Search for the cell housing the specified text and yield its [x, y] center coordinate. 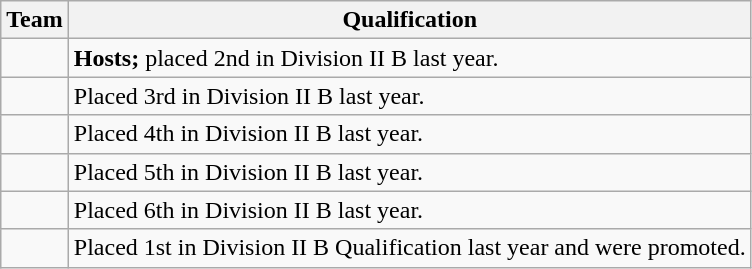
Team [35, 20]
Placed 6th in Division II B last year. [410, 210]
Placed 3rd in Division II B last year. [410, 96]
Placed 4th in Division II B last year. [410, 134]
Placed 1st in Division II B Qualification last year and were promoted. [410, 248]
Qualification [410, 20]
Placed 5th in Division II B last year. [410, 172]
Hosts; placed 2nd in Division II B last year. [410, 58]
